Pinpoint the cell where the given text exists, returning its [X, Y] midpoint coordinate. 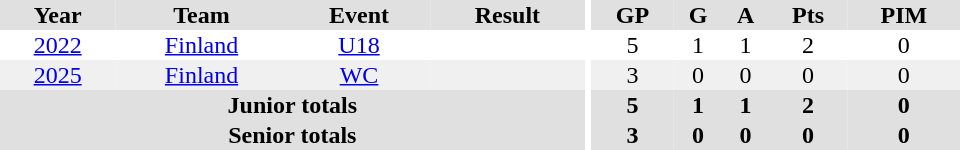
GP [632, 15]
A [746, 15]
Result [507, 15]
Junior totals [292, 105]
Pts [808, 15]
Team [202, 15]
Year [58, 15]
PIM [904, 15]
WC [359, 75]
Event [359, 15]
Senior totals [292, 135]
U18 [359, 45]
2022 [58, 45]
G [698, 15]
2025 [58, 75]
